Provide the [x, y] coordinate of the cell's center where the given text is located.  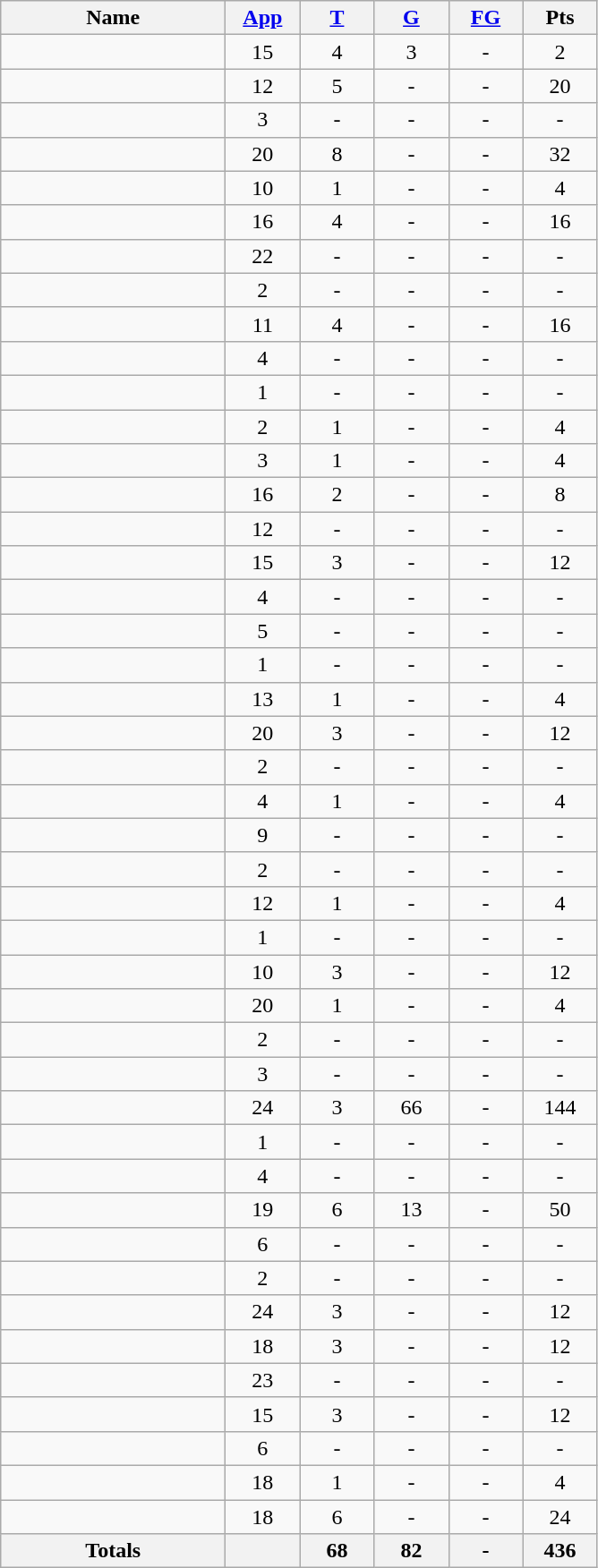
23 [263, 1380]
436 [560, 1551]
82 [412, 1551]
T [337, 18]
Pts [560, 18]
144 [560, 1108]
32 [560, 154]
19 [263, 1210]
FG [485, 18]
Totals [113, 1551]
Name [113, 18]
50 [560, 1210]
66 [412, 1108]
9 [263, 835]
App [263, 18]
22 [263, 256]
G [412, 18]
68 [337, 1551]
11 [263, 324]
